Output the [X, Y] coordinate of the center of the cell containing the given text.  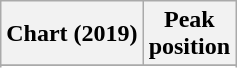
Chart (2019) [72, 34]
Peakposition [189, 34]
